Provide the (x, y) coordinate of the cell's center where the given text is located.  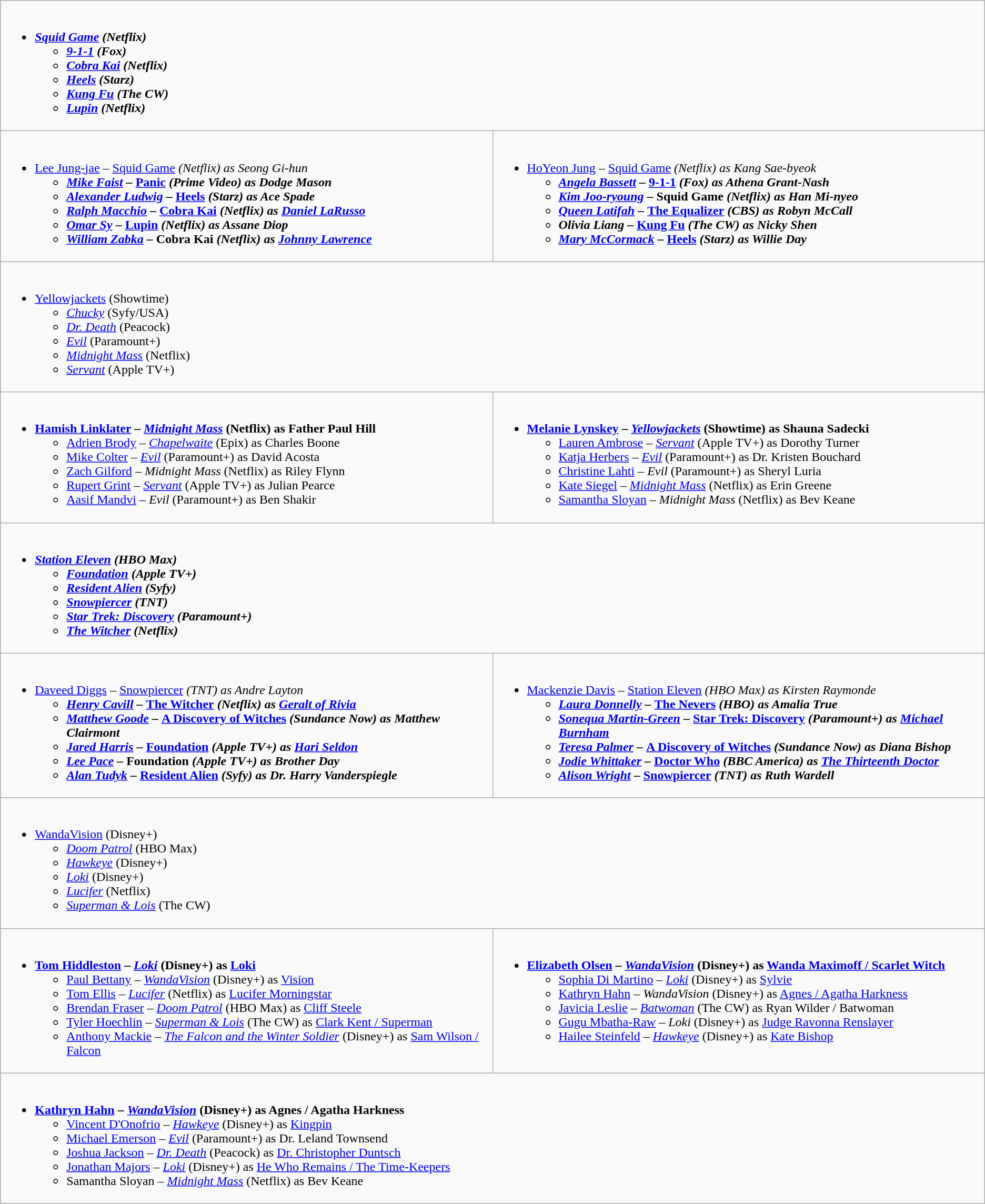
WandaVision (Disney+)Doom Patrol (HBO Max)Hawkeye (Disney+)Loki (Disney+)Lucifer (Netflix)Superman & Lois (The CW) (492, 863)
Station Eleven (HBO Max)Foundation (Apple TV+)Resident Alien (Syfy)Snowpiercer (TNT)Star Trek: Discovery (Paramount+)The Witcher (Netflix) (492, 588)
Squid Game (Netflix)9-1-1 (Fox)Cobra Kai (Netflix)Heels (Starz)Kung Fu (The CW)Lupin (Netflix) (492, 66)
Yellowjackets (Showtime)Chucky (Syfy/USA)Dr. Death (Peacock)Evil (Paramount+)Midnight Mass (Netflix)Servant (Apple TV+) (492, 327)
